Provide the (X, Y) coordinate of the cell's center where the given text is located.  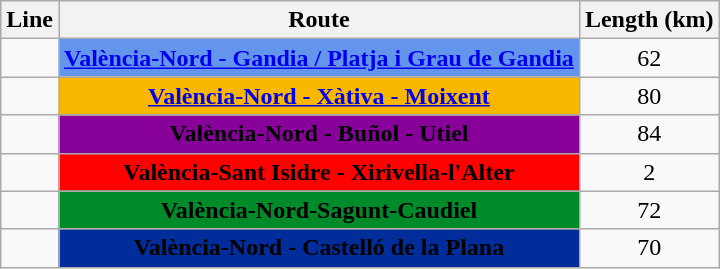
80 (649, 96)
València-Nord - Gandia / Platja i Grau de Gandia (318, 58)
72 (649, 210)
84 (649, 134)
Line (30, 20)
2 (649, 172)
Length (km) (649, 20)
València-Nord - Xàtiva - Moixent (318, 96)
València-Nord - Castelló de la Plana (318, 248)
70 (649, 248)
València-Nord-Sagunt-Caudiel (318, 210)
Route (318, 20)
València-Sant Isidre - Xirivella-l'Alter (318, 172)
València-Nord - Buñol - Utiel (318, 134)
62 (649, 58)
